Return the [x, y] coordinate for the center point of the cell that contains the specified text.  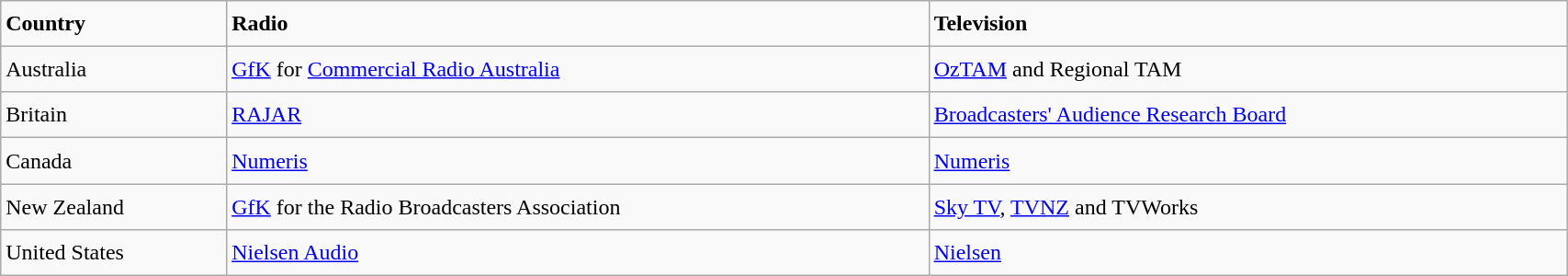
Country [114, 24]
OzTAM and Regional TAM [1247, 69]
Radio [578, 24]
Sky TV, TVNZ and TVWorks [1247, 207]
Broadcasters' Audience Research Board [1247, 115]
GfK for Commercial Radio Australia [578, 69]
Nielsen [1247, 252]
United States [114, 252]
Television [1247, 24]
Canada [114, 161]
Nielsen Audio [578, 252]
GfK for the Radio Broadcasters Association [578, 207]
RAJAR [578, 115]
Britain [114, 115]
Australia [114, 69]
New Zealand [114, 207]
